Scan for the cell matching the given text and deliver its [x, y] coordinate at center. 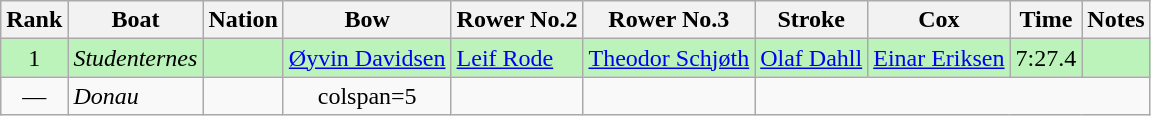
Theodor Schjøth [669, 58]
7:27.4 [1046, 58]
Studenternes [136, 58]
Nation [243, 20]
Leif Rode [517, 58]
Boat [136, 20]
Rower No.2 [517, 20]
Cox [939, 20]
Olaf Dahll [812, 58]
Rower No.3 [669, 20]
Stroke [812, 20]
Øyvin Davidsen [367, 58]
1 [34, 58]
Einar Eriksen [939, 58]
Notes [1116, 20]
Rank [34, 20]
colspan=5 [367, 96]
Donau [136, 96]
— [34, 96]
Time [1046, 20]
Bow [367, 20]
